Search for the cell housing the specified text and yield its (x, y) center coordinate. 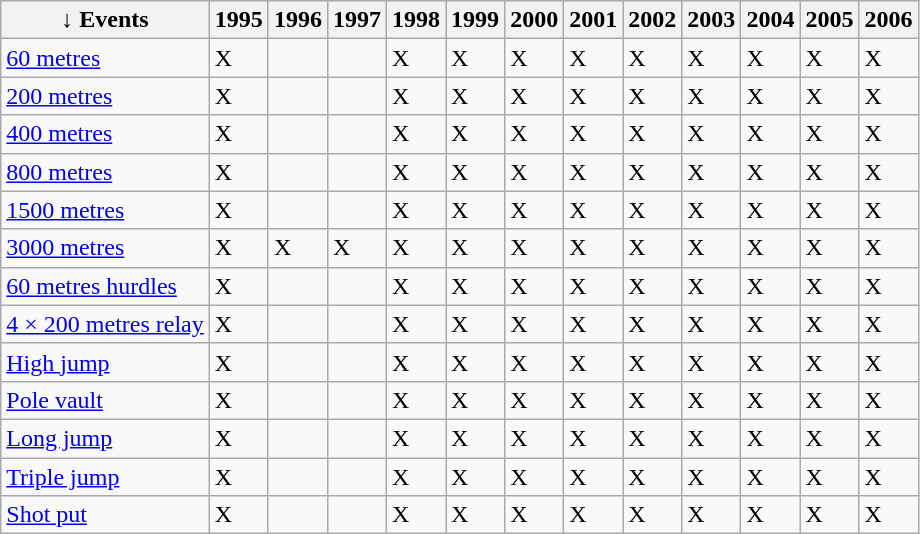
1995 (238, 20)
Long jump (106, 438)
1996 (298, 20)
2002 (652, 20)
200 metres (106, 96)
3000 metres (106, 248)
1500 metres (106, 210)
2000 (534, 20)
2006 (888, 20)
4 × 200 metres relay (106, 324)
Shot put (106, 515)
Triple jump (106, 477)
400 metres (106, 134)
Pole vault (106, 400)
60 metres hurdles (106, 286)
60 metres (106, 58)
2005 (830, 20)
2004 (770, 20)
1997 (356, 20)
High jump (106, 362)
800 metres (106, 172)
2003 (712, 20)
↓ Events (106, 20)
1999 (476, 20)
2001 (594, 20)
1998 (416, 20)
